Determine the [x, y] coordinate at the center of the cell enclosing the given text.  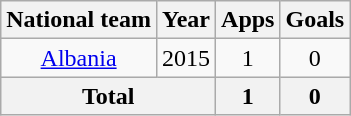
Albania [79, 58]
2015 [186, 58]
National team [79, 20]
Apps [248, 20]
Total [108, 96]
Year [186, 20]
Goals [315, 20]
